Pinpoint the cell where the given text exists, returning its (x, y) midpoint coordinate. 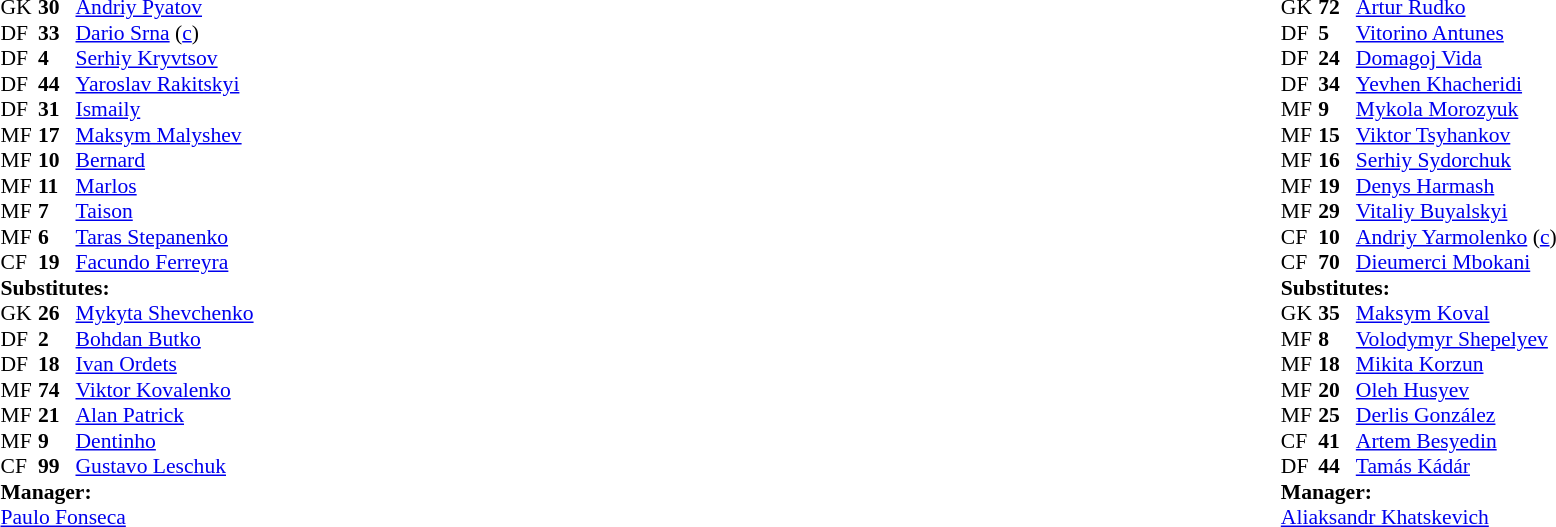
Dario Srna (c) (165, 33)
Yaroslav Rakitskyi (165, 84)
7 (57, 211)
6 (57, 237)
16 (1337, 161)
Viktor Kovalenko (165, 390)
34 (1337, 84)
26 (57, 313)
17 (57, 135)
99 (57, 467)
Taras Stepanenko (165, 237)
Maksym Malyshev (165, 135)
70 (1337, 263)
Manager: (126, 492)
8 (1337, 339)
Marlos (165, 186)
Bernard (165, 161)
24 (1337, 59)
41 (1337, 441)
2 (57, 339)
Mykyta Shevchenko (165, 313)
31 (57, 109)
15 (1337, 135)
Ismaily (165, 109)
20 (1337, 390)
5 (1337, 33)
Serhiy Kryvtsov (165, 59)
Alan Patrick (165, 415)
Dentinho (165, 441)
Gustavo Leschuk (165, 467)
74 (57, 390)
Bohdan Butko (165, 339)
Ivan Ordets (165, 365)
Taison (165, 211)
11 (57, 186)
25 (1337, 415)
35 (1337, 313)
4 (57, 59)
29 (1337, 211)
33 (57, 33)
Substitutes: (126, 288)
Facundo Ferreyra (165, 263)
21 (57, 415)
